Provide the (X, Y) coordinate of the cell's center where the given text is located.  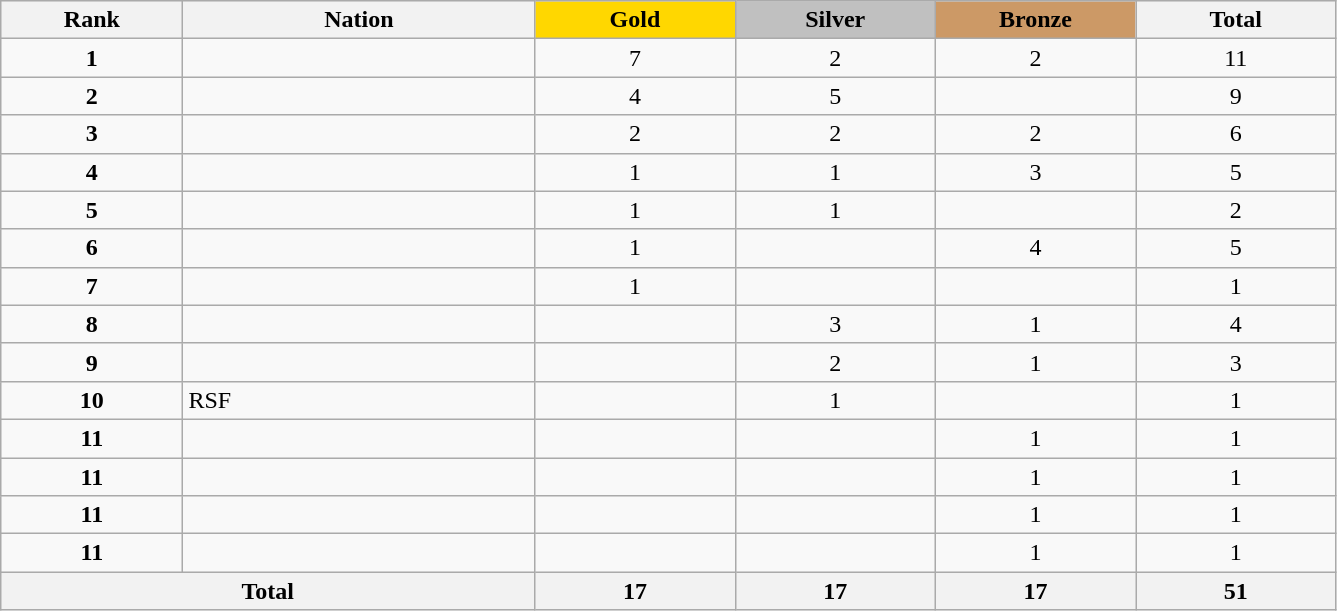
Rank (92, 20)
Silver (835, 20)
Gold (635, 20)
51 (1236, 591)
10 (92, 400)
RSF (359, 400)
Bronze (1035, 20)
Nation (359, 20)
8 (92, 324)
